For the text-containing cell, return its midpoint in [x, y] coordinate format. 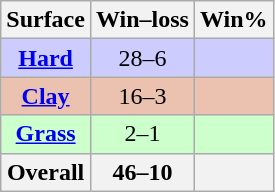
46–10 [142, 172]
16–3 [142, 96]
28–6 [142, 58]
Win–loss [142, 20]
Win% [234, 20]
Overall [46, 172]
Grass [46, 134]
2–1 [142, 134]
Surface [46, 20]
Clay [46, 96]
Hard [46, 58]
